Determine the (X, Y) coordinate at the center of the cell enclosing the given text.  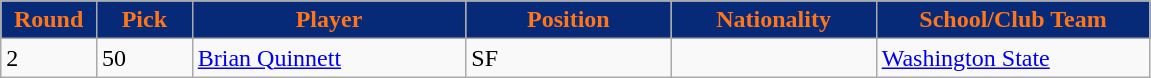
SF (568, 58)
Pick (144, 20)
Washington State (1013, 58)
Round (49, 20)
2 (49, 58)
Position (568, 20)
Player (329, 20)
Brian Quinnett (329, 58)
Nationality (774, 20)
School/Club Team (1013, 20)
50 (144, 58)
